Determine the (x, y) coordinate at the center of the cell enclosing the given text.  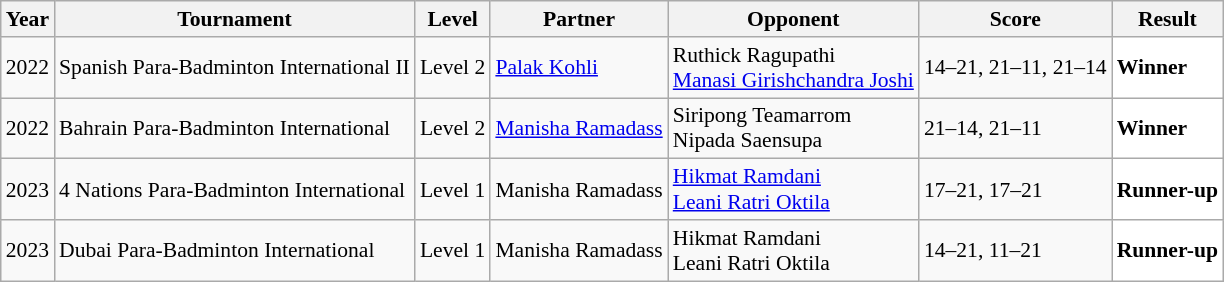
Ruthick Ragupathi Manasi Girishchandra Joshi (794, 68)
Result (1168, 19)
Tournament (234, 19)
Dubai Para-Badminton International (234, 250)
Partner (578, 19)
4 Nations Para-Badminton International (234, 190)
Palak Kohli (578, 68)
14–21, 11–21 (1016, 250)
Year (28, 19)
Bahrain Para-Badminton International (234, 128)
17–21, 17–21 (1016, 190)
21–14, 21–11 (1016, 128)
Opponent (794, 19)
14–21, 21–11, 21–14 (1016, 68)
Siripong Teamarrom Nipada Saensupa (794, 128)
Spanish Para-Badminton International II (234, 68)
Level (452, 19)
Score (1016, 19)
